Identify which cell holds the provided text, then report its (X, Y) central coordinate. 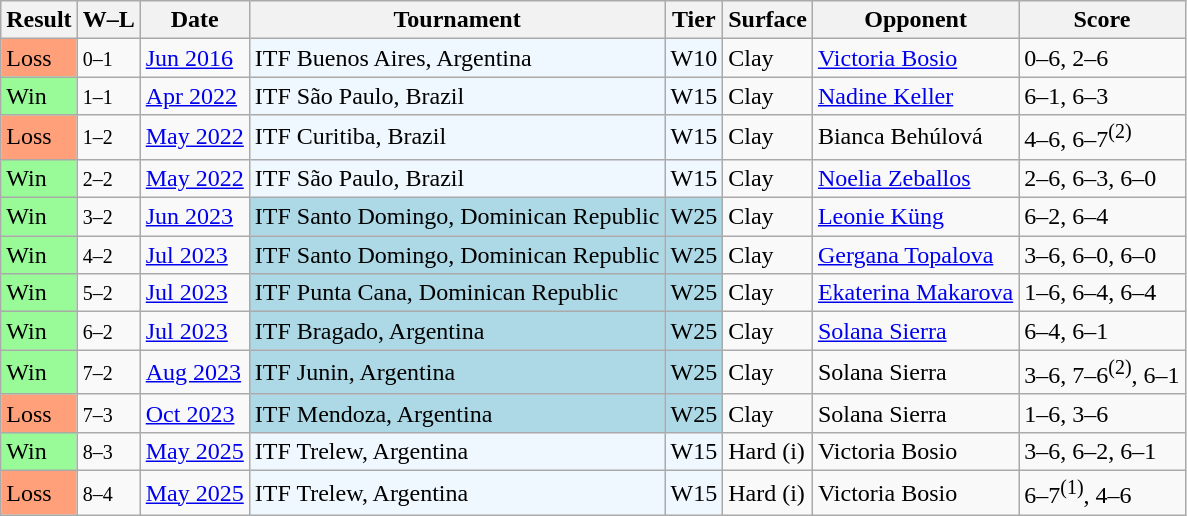
6–4, 6–1 (1102, 331)
3–6, 6–0, 6–0 (1102, 255)
Aug 2023 (194, 372)
Leonie Küng (915, 217)
2–6, 6–3, 6–0 (1102, 178)
0–6, 2–6 (1102, 58)
Date (194, 20)
Bianca Behúlová (915, 138)
5–2 (108, 293)
6–1, 6–3 (1102, 96)
1–6, 3–6 (1102, 413)
4–6, 6–7(2) (1102, 138)
Jun 2016 (194, 58)
ITF Mendoza, Argentina (457, 413)
2–2 (108, 178)
1–2 (108, 138)
7–2 (108, 372)
6–7(1), 4–6 (1102, 492)
ITF Punta Cana, Dominican Republic (457, 293)
Surface (768, 20)
Oct 2023 (194, 413)
8–4 (108, 492)
3–2 (108, 217)
3–6, 7–6(2), 6–1 (1102, 372)
7–3 (108, 413)
Tournament (457, 20)
Ekaterina Makarova (915, 293)
W–L (108, 20)
6–2 (108, 331)
3–6, 6–2, 6–1 (1102, 451)
4–2 (108, 255)
Score (1102, 20)
Tier (694, 20)
ITF Curitiba, Brazil (457, 138)
Apr 2022 (194, 96)
1–1 (108, 96)
Nadine Keller (915, 96)
W10 (694, 58)
8–3 (108, 451)
1–6, 6–4, 6–4 (1102, 293)
Jun 2023 (194, 217)
6–2, 6–4 (1102, 217)
ITF Junin, Argentina (457, 372)
ITF Buenos Aires, Argentina (457, 58)
Gergana Topalova (915, 255)
Opponent (915, 20)
Result (39, 20)
ITF Bragado, Argentina (457, 331)
0–1 (108, 58)
Noelia Zeballos (915, 178)
